Pinpoint the cell where the given text exists, returning its [x, y] midpoint coordinate. 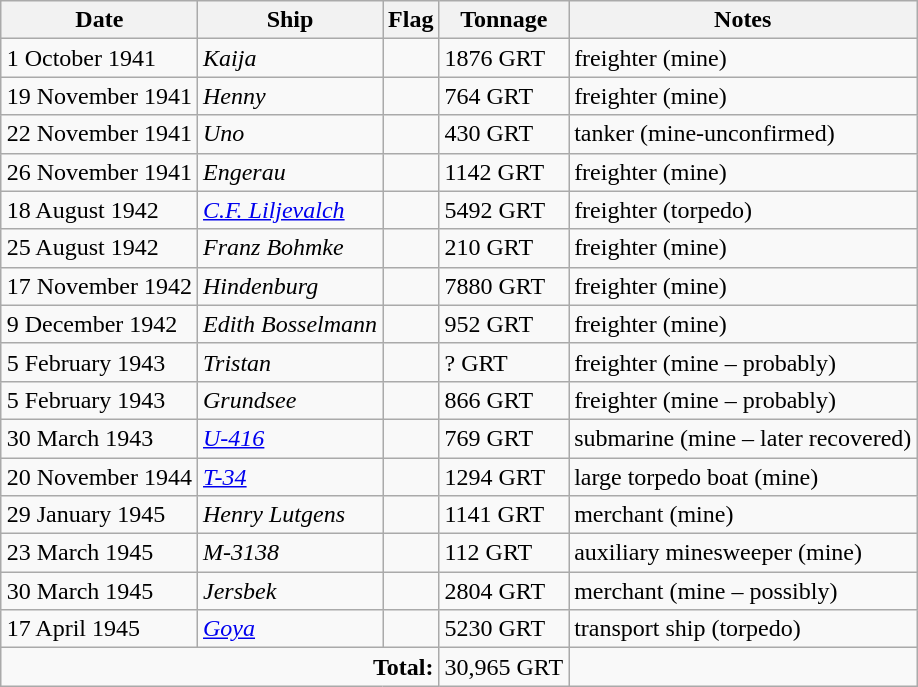
Notes [743, 20]
T-34 [290, 477]
tanker (mine-unconfirmed) [743, 134]
30,965 GRT [504, 667]
19 November 1941 [99, 96]
U-416 [290, 438]
17 November 1942 [99, 286]
Hindenburg [290, 286]
210 GRT [504, 248]
22 November 1941 [99, 134]
submarine (mine – later recovered) [743, 438]
17 April 1945 [99, 629]
112 GRT [504, 553]
769 GRT [504, 438]
30 March 1945 [99, 591]
23 March 1945 [99, 553]
1141 GRT [504, 515]
30 March 1943 [99, 438]
Date [99, 20]
Franz Bohmke [290, 248]
Tristan [290, 362]
866 GRT [504, 400]
Tonnage [504, 20]
? GRT [504, 362]
transport ship (torpedo) [743, 629]
C.F. Liljevalch [290, 210]
20 November 1944 [99, 477]
1 October 1941 [99, 58]
Ship [290, 20]
merchant (mine) [743, 515]
Henny [290, 96]
7880 GRT [504, 286]
Goya [290, 629]
29 January 1945 [99, 515]
9 December 1942 [99, 324]
Engerau [290, 172]
1294 GRT [504, 477]
Edith Bosselmann [290, 324]
2804 GRT [504, 591]
18 August 1942 [99, 210]
952 GRT [504, 324]
1142 GRT [504, 172]
auxiliary minesweeper (mine) [743, 553]
large torpedo boat (mine) [743, 477]
Henry Lutgens [290, 515]
26 November 1941 [99, 172]
Jersbek [290, 591]
1876 GRT [504, 58]
Total: [220, 667]
M-3138 [290, 553]
freighter (torpedo) [743, 210]
430 GRT [504, 134]
Flag [411, 20]
5230 GRT [504, 629]
5492 GRT [504, 210]
Kaija [290, 58]
764 GRT [504, 96]
25 August 1942 [99, 248]
Grundsee [290, 400]
Uno [290, 134]
merchant (mine – possibly) [743, 591]
